Find where the given text appears and provide that cell's center as (x, y) coordinate. 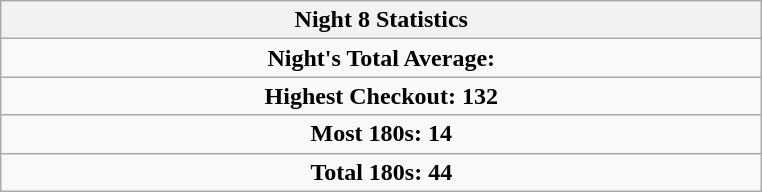
Most 180s: 14 (382, 134)
Night 8 Statistics (382, 20)
Highest Checkout: 132 (382, 96)
Night's Total Average: (382, 58)
Total 180s: 44 (382, 172)
